Pinpoint the cell where the given text exists, returning its (x, y) midpoint coordinate. 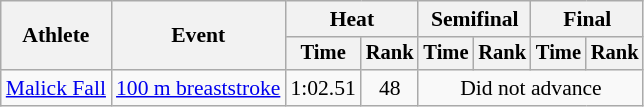
Malick Fall (56, 88)
Final (587, 19)
Event (198, 36)
Athlete (56, 36)
100 m breaststroke (198, 88)
Heat (352, 19)
Semifinal (474, 19)
1:02.51 (322, 88)
48 (390, 88)
Did not advance (530, 88)
